Identify which cell holds the provided text, then report its (X, Y) central coordinate. 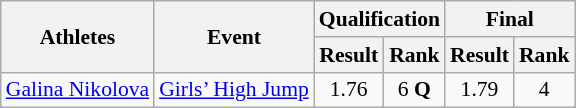
Girls’ High Jump (234, 90)
Qualification (380, 19)
Athletes (78, 36)
Galina Nikolova (78, 90)
6 Q (414, 90)
Final (510, 19)
1.79 (480, 90)
Event (234, 36)
1.76 (349, 90)
4 (544, 90)
